Provide the (X, Y) coordinate of the cell's center where the given text is located.  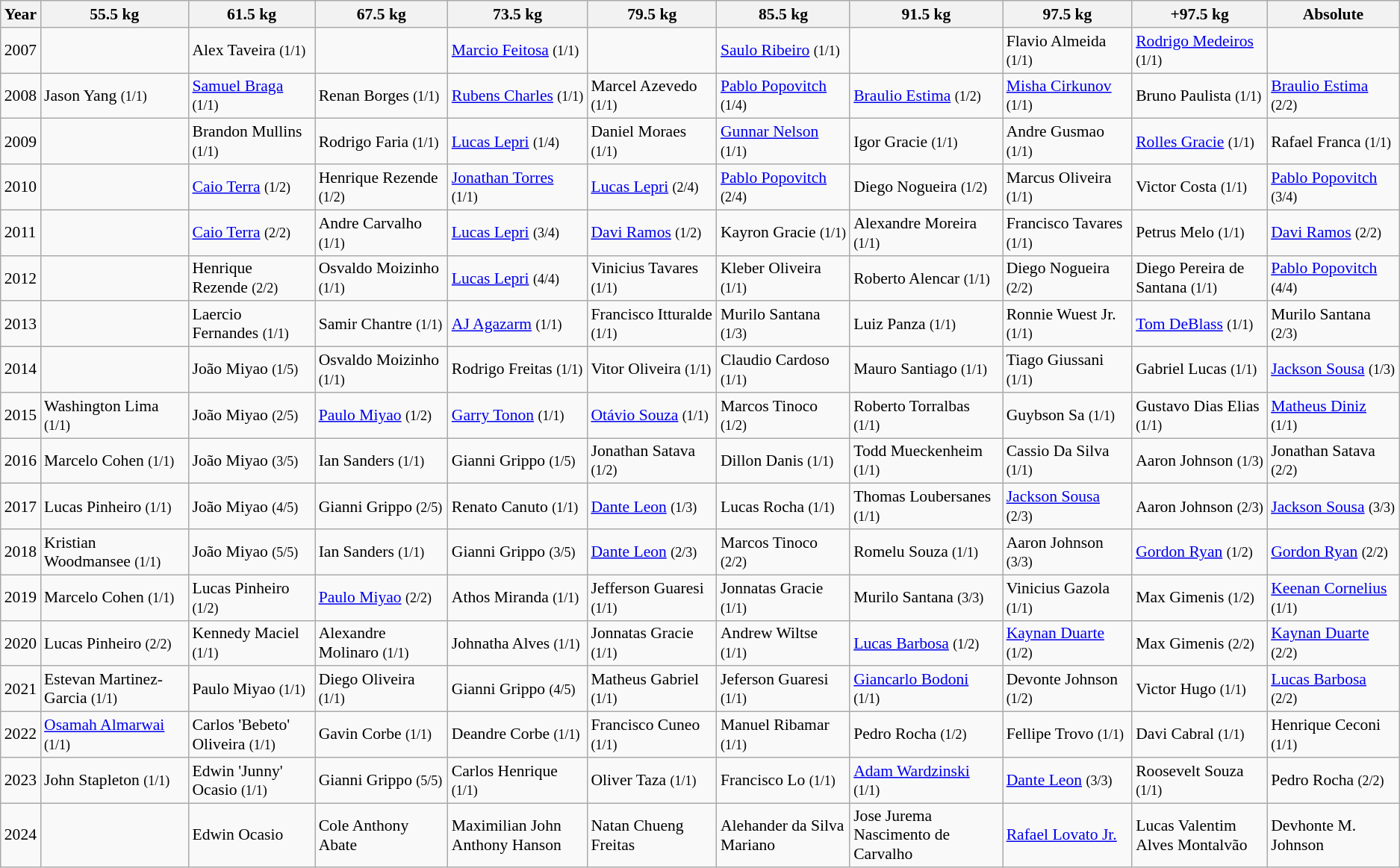
John Stapleton (1/1) (114, 781)
Gianni Grippo (2/5) (382, 506)
Kaynan Duarte (2/2) (1333, 643)
João Miyao (5/5) (251, 552)
Braulio Estima (1/2) (926, 96)
2012 (21, 278)
Marcus Oliveira (1/1) (1068, 187)
Diego Nogueira (2/2) (1068, 278)
Renan Borges (1/1) (382, 96)
Carlos Henrique (1/1) (518, 781)
Jackson Sousa (3/3) (1333, 506)
Johnatha Alves (1/1) (518, 643)
Thomas Loubersanes (1/1) (926, 506)
2019 (21, 597)
Pablo Popovitch (3/4) (1333, 187)
Roosevelt Souza (1/1) (1199, 781)
Alex Taveira (1/1) (251, 51)
Jackson Sousa (2/3) (1068, 506)
Guybson Sa (1/1) (1068, 415)
Marcos Tinoco (2/2) (783, 552)
Manuel Ribamar (1/1) (783, 734)
Francisco Tavares (1/1) (1068, 233)
Rolles Gracie (1/1) (1199, 142)
Gunnar Nelson (1/1) (783, 142)
Year (21, 14)
Caio Terra (1/2) (251, 187)
Roberto Torralbas (1/1) (926, 415)
Samuel Braga (1/1) (251, 96)
73.5 kg (518, 14)
Gabriel Lucas (1/1) (1199, 370)
Bruno Paulista (1/1) (1199, 96)
Deandre Corbe (1/1) (518, 734)
Brandon Mullins (1/1) (251, 142)
Cassio Da Silva (1/1) (1068, 461)
Francisco Itturalde (1/1) (652, 324)
2010 (21, 187)
João Miyao (2/5) (251, 415)
Gordon Ryan (2/2) (1333, 552)
Kayron Gracie (1/1) (783, 233)
2024 (21, 836)
Osamah Almarwai (1/1) (114, 734)
Lucas Lepri (1/4) (518, 142)
Estevan Martinez-Garcia (1/1) (114, 690)
+97.5 kg (1199, 14)
Kleber Oliveira (1/1) (783, 278)
Gordon Ryan (1/2) (1199, 552)
Pedro Rocha (1/2) (926, 734)
Lucas Rocha (1/1) (783, 506)
Edwin Ocasio (251, 836)
Edwin 'Junny' Ocasio (1/1) (251, 781)
Kristian Woodmansee (1/1) (114, 552)
Jason Yang (1/1) (114, 96)
85.5 kg (783, 14)
Rodrigo Medeiros (1/1) (1199, 51)
Gianni Grippo (5/5) (382, 781)
Dante Leon (1/3) (652, 506)
Aaron Johnson (1/3) (1199, 461)
Kaynan Duarte (1/2) (1068, 643)
Rubens Charles (1/1) (518, 96)
Oliver Taza (1/1) (652, 781)
Gianni Grippo (3/5) (518, 552)
Gianni Grippo (4/5) (518, 690)
Jonathan Torres (1/1) (518, 187)
Rodrigo Freitas (1/1) (518, 370)
Saulo Ribeiro (1/1) (783, 51)
2016 (21, 461)
Gianni Grippo (1/5) (518, 461)
Dante Leon (2/3) (652, 552)
Lucas Pinheiro (1/2) (251, 597)
Francisco Lo (1/1) (783, 781)
2018 (21, 552)
Cole Anthony Abate (382, 836)
2022 (21, 734)
Aaron Johnson (3/3) (1068, 552)
Lucas Lepri (2/4) (652, 187)
Renato Canuto (1/1) (518, 506)
67.5 kg (382, 14)
Marcel Azevedo (1/1) (652, 96)
Vitor Oliveira (1/1) (652, 370)
Maximilian John Anthony Hanson (518, 836)
Laercio Fernandes (1/1) (251, 324)
91.5 kg (926, 14)
Alehander da Silva Mariano (783, 836)
2015 (21, 415)
Murilo Santana (2/3) (1333, 324)
Pablo Popovitch (2/4) (783, 187)
Samir Chantre (1/1) (382, 324)
Davi Cabral (1/1) (1199, 734)
Henrique Rezende (2/2) (251, 278)
Washington Lima (1/1) (114, 415)
Luiz Panza (1/1) (926, 324)
Devonte Johnson (1/2) (1068, 690)
Tom DeBlass (1/1) (1199, 324)
Diego Oliveira (1/1) (382, 690)
61.5 kg (251, 14)
Kennedy Maciel (1/1) (251, 643)
Paulo Miyao (1/1) (251, 690)
Marcio Feitosa (1/1) (518, 51)
João Miyao (3/5) (251, 461)
Jonathan Satava (1/2) (652, 461)
Keenan Cornelius (1/1) (1333, 597)
Adam Wardzinski (1/1) (926, 781)
Alexandre Molinaro (1/1) (382, 643)
Dante Leon (3/3) (1068, 781)
Diego Pereira de Santana (1/1) (1199, 278)
João Miyao (4/5) (251, 506)
Todd Mueckenheim (1/1) (926, 461)
Matheus Diniz (1/1) (1333, 415)
Gustavo Dias Elias (1/1) (1199, 415)
2014 (21, 370)
Giancarlo Bodoni (1/1) (926, 690)
Lucas Barbosa (1/2) (926, 643)
2023 (21, 781)
Flavio Almeida (1/1) (1068, 51)
Fellipe Trovo (1/1) (1068, 734)
Jose Jurema Nascimento de Carvalho (926, 836)
Garry Tonon (1/1) (518, 415)
Rafael Franca (1/1) (1333, 142)
Alexandre Moreira (1/1) (926, 233)
Paulo Miyao (1/2) (382, 415)
Andrew Wiltse (1/1) (783, 643)
Lucas Lepri (4/4) (518, 278)
Lucas Lepri (3/4) (518, 233)
Gavin Corbe (1/1) (382, 734)
Natan Chueng Freitas (652, 836)
Rodrigo Faria (1/1) (382, 142)
97.5 kg (1068, 14)
Francisco Cuneo (1/1) (652, 734)
Pedro Rocha (2/2) (1333, 781)
Diego Nogueira (1/2) (926, 187)
2008 (21, 96)
Rafael Lovato Jr. (1068, 836)
Igor Gracie (1/1) (926, 142)
Aaron Johnson (2/3) (1199, 506)
Dillon Danis (1/1) (783, 461)
Pablo Popovitch (1/4) (783, 96)
Andre Carvalho (1/1) (382, 233)
Victor Hugo (1/1) (1199, 690)
Devhonte M. Johnson (1333, 836)
Jefferson Guaresi (1/1) (652, 597)
Daniel Moraes (1/1) (652, 142)
Lucas Pinheiro (2/2) (114, 643)
2007 (21, 51)
Absolute (1333, 14)
Murilo Santana (1/3) (783, 324)
Jonathan Satava (2/2) (1333, 461)
Mauro Santiago (1/1) (926, 370)
Misha Cirkunov (1/1) (1068, 96)
2017 (21, 506)
Jackson Sousa (1/3) (1333, 370)
Claudio Cardoso (1/1) (783, 370)
55.5 kg (114, 14)
Pablo Popovitch (4/4) (1333, 278)
Jeferson Guaresi (1/1) (783, 690)
Vinicius Gazola (1/1) (1068, 597)
Tiago Giussani (1/1) (1068, 370)
Carlos 'Bebeto' Oliveira (1/1) (251, 734)
Victor Costa (1/1) (1199, 187)
Lucas Barbosa (2/2) (1333, 690)
Ronnie Wuest Jr. (1/1) (1068, 324)
Vinicius Tavares (1/1) (652, 278)
AJ Agazarm (1/1) (518, 324)
Athos Miranda (1/1) (518, 597)
Paulo Miyao (2/2) (382, 597)
Henrique Rezende (1/2) (382, 187)
2011 (21, 233)
Davi Ramos (2/2) (1333, 233)
Lucas Valentim Alves Montalvão (1199, 836)
Max Gimenis (1/2) (1199, 597)
Davi Ramos (1/2) (652, 233)
João Miyao (1/5) (251, 370)
Max Gimenis (2/2) (1199, 643)
Lucas Pinheiro (1/1) (114, 506)
Otávio Souza (1/1) (652, 415)
2009 (21, 142)
Murilo Santana (3/3) (926, 597)
Braulio Estima (2/2) (1333, 96)
2013 (21, 324)
Andre Gusmao (1/1) (1068, 142)
Marcos Tinoco (1/2) (783, 415)
Henrique Ceconi (1/1) (1333, 734)
2021 (21, 690)
Roberto Alencar (1/1) (926, 278)
Petrus Melo (1/1) (1199, 233)
Romelu Souza (1/1) (926, 552)
Caio Terra (2/2) (251, 233)
79.5 kg (652, 14)
Matheus Gabriel (1/1) (652, 690)
2020 (21, 643)
